Provide the (X, Y) coordinate of the cell's center where the given text is located.  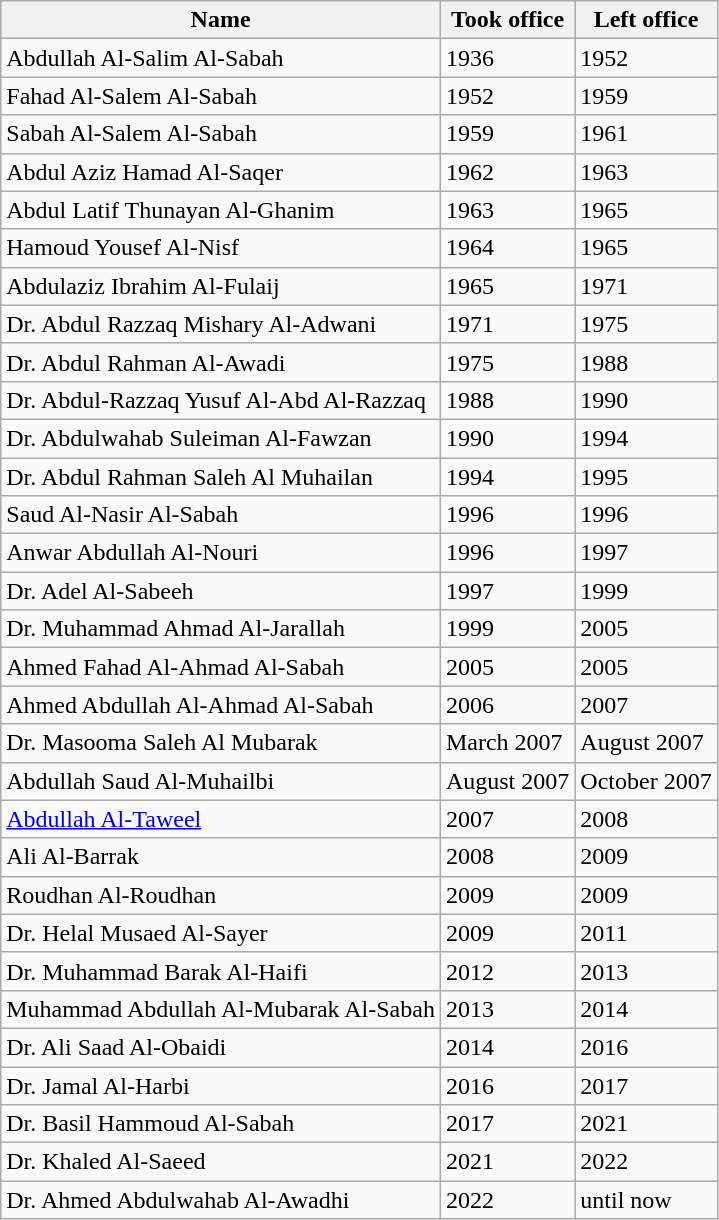
Dr. Jamal Al-Harbi (221, 1085)
Dr. Adel Al-Sabeeh (221, 591)
Sabah Al-Salem Al-Sabah (221, 134)
until now (646, 1200)
Took office (507, 20)
Roudhan Al-Roudhan (221, 895)
Dr. Muhammad Ahmad Al-Jarallah (221, 629)
Hamoud Yousef Al-Nisf (221, 248)
Abdul Aziz Hamad Al-Saqer (221, 172)
Dr. Masooma Saleh Al Mubarak (221, 743)
Dr. Helal Musaed Al-Sayer (221, 933)
Dr. Ali Saad Al-Obaidi (221, 1047)
Dr. Ahmed Abdulwahab Al-Awadhi (221, 1200)
Abdul Latif Thunayan Al-Ghanim (221, 210)
1962 (507, 172)
Abdullah Saud Al-Muhailbi (221, 781)
1995 (646, 477)
2011 (646, 933)
Dr. Abdulwahab Suleiman Al-Fawzan (221, 438)
Abdullah Al-Taweel (221, 819)
2006 (507, 705)
Ahmed Fahad Al-Ahmad Al-Sabah (221, 667)
Dr. Basil Hammoud Al-Sabah (221, 1124)
Dr. Abdul Rahman Al-Awadi (221, 362)
Ahmed Abdullah Al-Ahmad Al-Sabah (221, 705)
Fahad Al-Salem Al-Sabah (221, 96)
1961 (646, 134)
Dr. Abdul-Razzaq Yusuf Al-Abd Al-Razzaq (221, 400)
Name (221, 20)
Abdulaziz Ibrahim Al-Fulaij (221, 286)
March 2007 (507, 743)
2012 (507, 971)
Ali Al-Barrak (221, 857)
Anwar Abdullah Al-Nouri (221, 553)
Left office (646, 20)
1936 (507, 58)
Dr. Muhammad Barak Al-Haifi (221, 971)
Abdullah Al-Salim Al-Sabah (221, 58)
Dr. Abdul Razzaq Mishary Al-Adwani (221, 324)
Dr. Abdul Rahman Saleh Al Muhailan (221, 477)
Dr. Khaled Al-Saeed (221, 1162)
Saud Al-Nasir Al-Sabah (221, 515)
1964 (507, 248)
October 2007 (646, 781)
Muhammad Abdullah Al-Mubarak Al-Sabah (221, 1009)
